Extract the [X, Y] coordinate from the center of the cell holding the provided text.  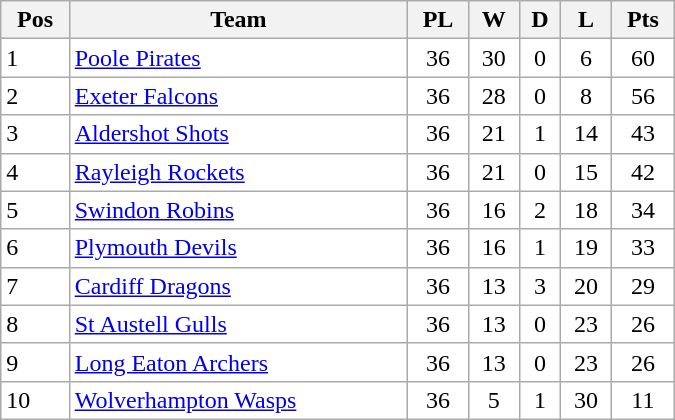
19 [586, 248]
D [540, 20]
Poole Pirates [238, 58]
Aldershot Shots [238, 134]
St Austell Gulls [238, 324]
29 [644, 286]
42 [644, 172]
Cardiff Dragons [238, 286]
Pts [644, 20]
14 [586, 134]
33 [644, 248]
Exeter Falcons [238, 96]
L [586, 20]
Pos [35, 20]
20 [586, 286]
Wolverhampton Wasps [238, 400]
11 [644, 400]
Rayleigh Rockets [238, 172]
Plymouth Devils [238, 248]
W [494, 20]
15 [586, 172]
4 [35, 172]
60 [644, 58]
10 [35, 400]
18 [586, 210]
PL [438, 20]
43 [644, 134]
9 [35, 362]
Team [238, 20]
56 [644, 96]
7 [35, 286]
28 [494, 96]
34 [644, 210]
Swindon Robins [238, 210]
Long Eaton Archers [238, 362]
